For the text-containing cell, return its midpoint in [x, y] coordinate format. 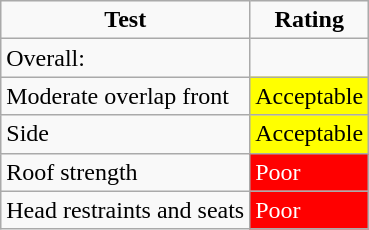
Head restraints and seats [126, 210]
Rating [310, 20]
Test [126, 20]
Roof strength [126, 172]
Overall: [126, 58]
Side [126, 134]
Moderate overlap front [126, 96]
